Return the (X, Y) coordinate for the center point of the cell that contains the specified text.  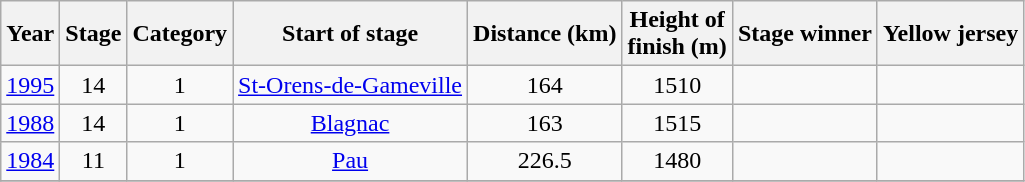
Year (30, 34)
St-Orens-de-Gameville (350, 85)
1510 (677, 85)
164 (545, 85)
Yellow jersey (950, 34)
1515 (677, 123)
163 (545, 123)
11 (94, 161)
Pau (350, 161)
Category (180, 34)
Blagnac (350, 123)
Stage (94, 34)
Distance (km) (545, 34)
226.5 (545, 161)
Height offinish (m) (677, 34)
Stage winner (804, 34)
1480 (677, 161)
1984 (30, 161)
Start of stage (350, 34)
1988 (30, 123)
1995 (30, 85)
